Find where the given text appears and provide that cell's center as [X, Y] coordinate. 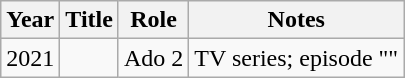
Ado 2 [153, 58]
2021 [30, 58]
TV series; episode "" [296, 58]
Year [30, 20]
Role [153, 20]
Notes [296, 20]
Title [90, 20]
